Capture the cell that displays the provided text and extract its [x, y] central coordinate. 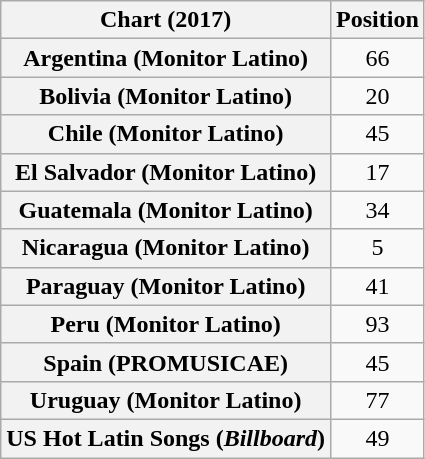
US Hot Latin Songs (Billboard) [166, 438]
Paraguay (Monitor Latino) [166, 286]
49 [378, 438]
Bolivia (Monitor Latino) [166, 96]
Nicaragua (Monitor Latino) [166, 248]
Peru (Monitor Latino) [166, 324]
66 [378, 58]
El Salvador (Monitor Latino) [166, 172]
Argentina (Monitor Latino) [166, 58]
Spain (PROMUSICAE) [166, 362]
34 [378, 210]
Uruguay (Monitor Latino) [166, 400]
77 [378, 400]
Position [378, 20]
5 [378, 248]
20 [378, 96]
Guatemala (Monitor Latino) [166, 210]
Chart (2017) [166, 20]
41 [378, 286]
Chile (Monitor Latino) [166, 134]
93 [378, 324]
17 [378, 172]
